Detect which cell encompasses the target text, then output its (x, y) center coordinate. 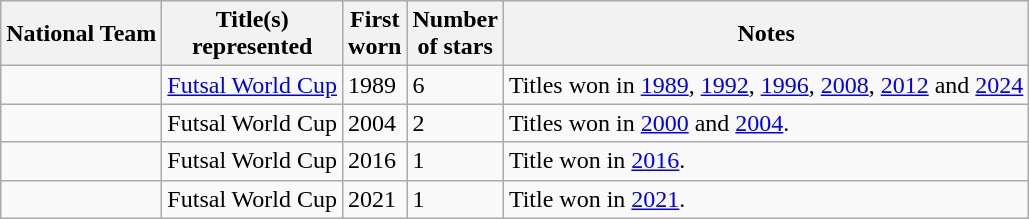
Title(s)represented (252, 34)
Titles won in 2000 and 2004. (766, 123)
2016 (375, 161)
6 (455, 85)
Title won in 2016. (766, 161)
Firstworn (375, 34)
Numberof stars (455, 34)
Titles won in 1989, 1992, 1996, 2008, 2012 and 2024 (766, 85)
2021 (375, 199)
1989 (375, 85)
Notes (766, 34)
2004 (375, 123)
2 (455, 123)
Title won in 2021. (766, 199)
National Team (82, 34)
